Scan for the cell matching the given text and deliver its [x, y] coordinate at center. 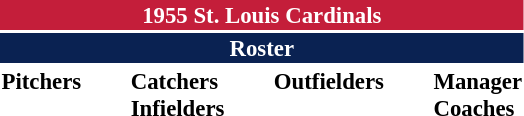
1955 St. Louis Cardinals [262, 15]
Roster [262, 48]
